Return the (x, y) coordinate for the center point of the cell that contains the specified text.  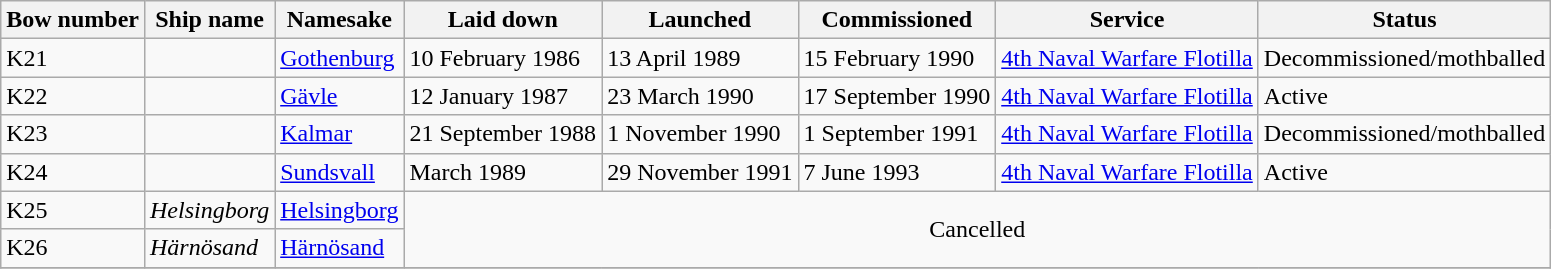
13 April 1989 (700, 58)
K22 (73, 96)
23 March 1990 (700, 96)
7 June 1993 (897, 172)
Status (1404, 20)
29 November 1991 (700, 172)
Bow number (73, 20)
10 February 1986 (503, 58)
Commissioned (897, 20)
1 November 1990 (700, 134)
Cancelled (978, 229)
17 September 1990 (897, 96)
Namesake (340, 20)
Ship name (209, 20)
1 September 1991 (897, 134)
K21 (73, 58)
Kalmar (340, 134)
Sundsvall (340, 172)
12 January 1987 (503, 96)
K25 (73, 210)
K26 (73, 248)
Service (1128, 20)
21 September 1988 (503, 134)
Laid down (503, 20)
Gävle (340, 96)
15 February 1990 (897, 58)
K23 (73, 134)
Launched (700, 20)
Gothenburg (340, 58)
March 1989 (503, 172)
K24 (73, 172)
